Output the [x, y] coordinate of the center of the cell containing the given text.  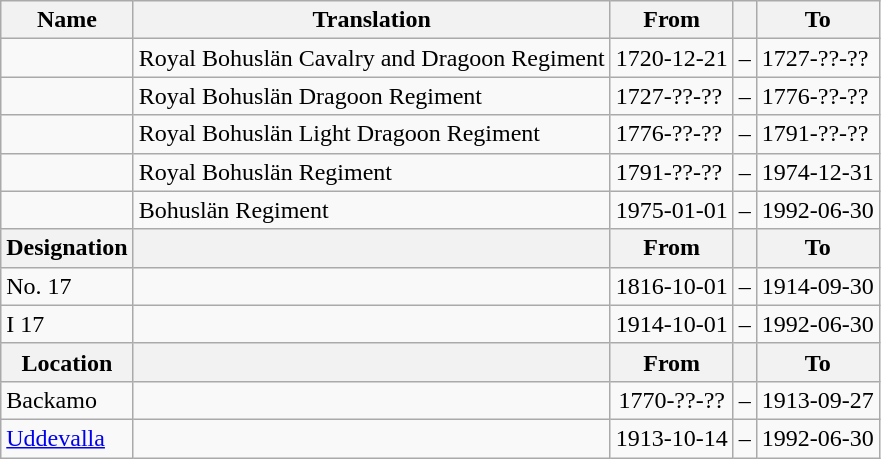
1913-09-27 [818, 400]
1975-01-01 [672, 210]
1913-10-14 [672, 438]
1914-10-01 [672, 324]
Royal Bohuslän Regiment [372, 172]
Bohuslän Regiment [372, 210]
Royal Bohuslän Cavalry and Dragoon Regiment [372, 58]
I 17 [67, 324]
1914-09-30 [818, 286]
Designation [67, 248]
1974-12-31 [818, 172]
Royal Bohuslän Light Dragoon Regiment [372, 134]
Backamo [67, 400]
Royal Bohuslän Dragoon Regiment [372, 96]
Translation [372, 20]
Uddevalla [67, 438]
1720-12-21 [672, 58]
No. 17 [67, 286]
1816-10-01 [672, 286]
Name [67, 20]
Location [67, 362]
1770-??-?? [672, 400]
